Determine the [x, y] coordinate at the center of the cell enclosing the given text.  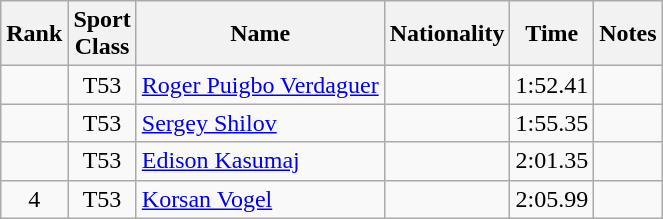
Notes [628, 34]
Name [260, 34]
2:01.35 [552, 161]
Korsan Vogel [260, 199]
1:55.35 [552, 123]
1:52.41 [552, 85]
Sergey Shilov [260, 123]
Roger Puigbo Verdaguer [260, 85]
4 [34, 199]
Time [552, 34]
SportClass [102, 34]
2:05.99 [552, 199]
Rank [34, 34]
Nationality [447, 34]
Edison Kasumaj [260, 161]
